Pinpoint the cell where the given text exists, returning its (X, Y) midpoint coordinate. 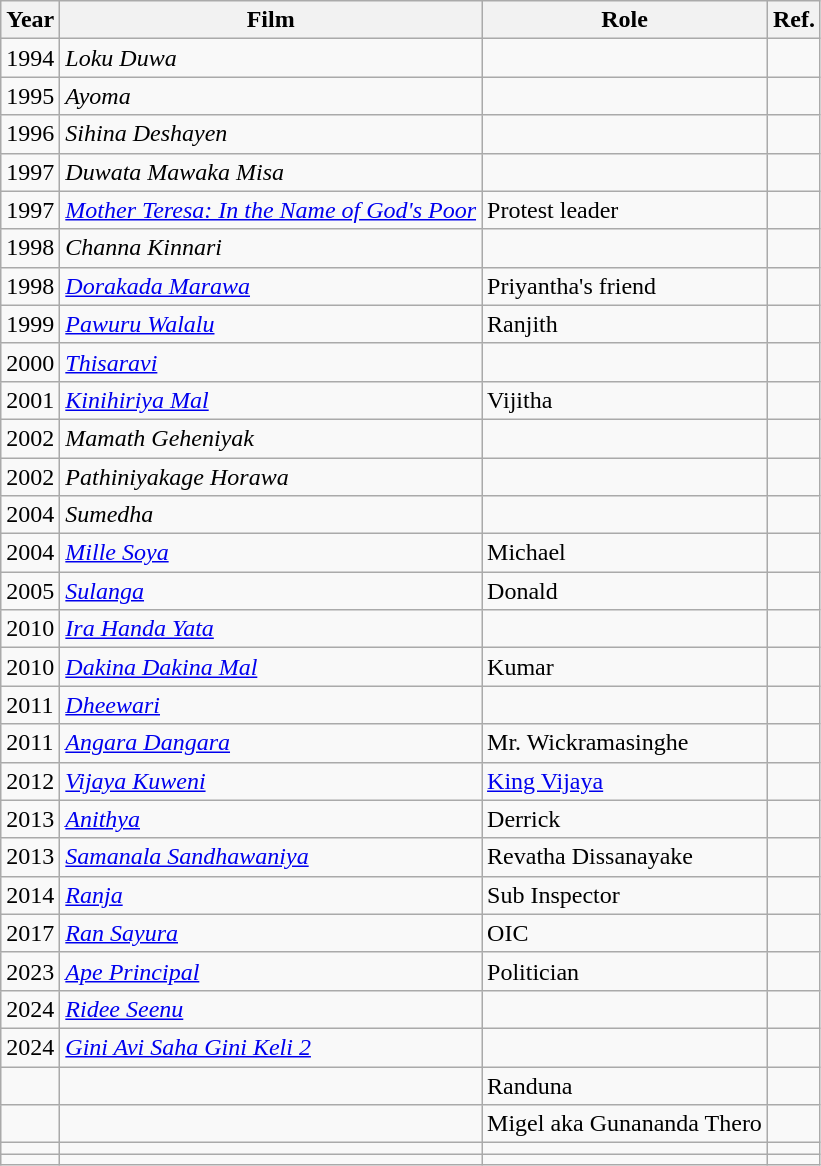
Ref. (794, 20)
Angara Dangara (271, 743)
2012 (30, 781)
Sumedha (271, 515)
1999 (30, 324)
Mille Soya (271, 553)
Anithya (271, 819)
Mother Teresa: In the Name of God's Poor (271, 210)
King Vijaya (625, 781)
Kumar (625, 667)
Sub Inspector (625, 895)
Migel aka Gunananda Thero (625, 1124)
Loku Duwa (271, 58)
Thisaravi (271, 362)
1996 (30, 134)
Ranjith (625, 324)
1995 (30, 96)
Priyantha's friend (625, 286)
Michael (625, 553)
Kinihiriya Mal (271, 400)
2017 (30, 933)
Randuna (625, 1085)
Ran Sayura (271, 933)
Ayoma (271, 96)
Film (271, 20)
Dorakada Marawa (271, 286)
Vijitha (625, 400)
Year (30, 20)
Donald (625, 591)
Ridee Seenu (271, 1009)
2001 (30, 400)
Dheewari (271, 705)
Ira Handa Yata (271, 629)
Gini Avi Saha Gini Keli 2 (271, 1047)
Mamath Geheniyak (271, 438)
Channa Kinnari (271, 248)
Dakina Dakina Mal (271, 667)
Pathiniyakage Horawa (271, 477)
Vijaya Kuweni (271, 781)
Derrick (625, 819)
Duwata Mawaka Misa (271, 172)
OIC (625, 933)
Pawuru Walalu (271, 324)
Revatha Dissanayake (625, 857)
Ranja (271, 895)
Ape Principal (271, 971)
Mr. Wickramasinghe (625, 743)
Role (625, 20)
Samanala Sandhawaniya (271, 857)
Sihina Deshayen (271, 134)
1994 (30, 58)
Protest leader (625, 210)
2014 (30, 895)
2005 (30, 591)
2000 (30, 362)
2023 (30, 971)
Politician (625, 971)
Sulanga (271, 591)
